For the text-containing cell, return its midpoint in [x, y] coordinate format. 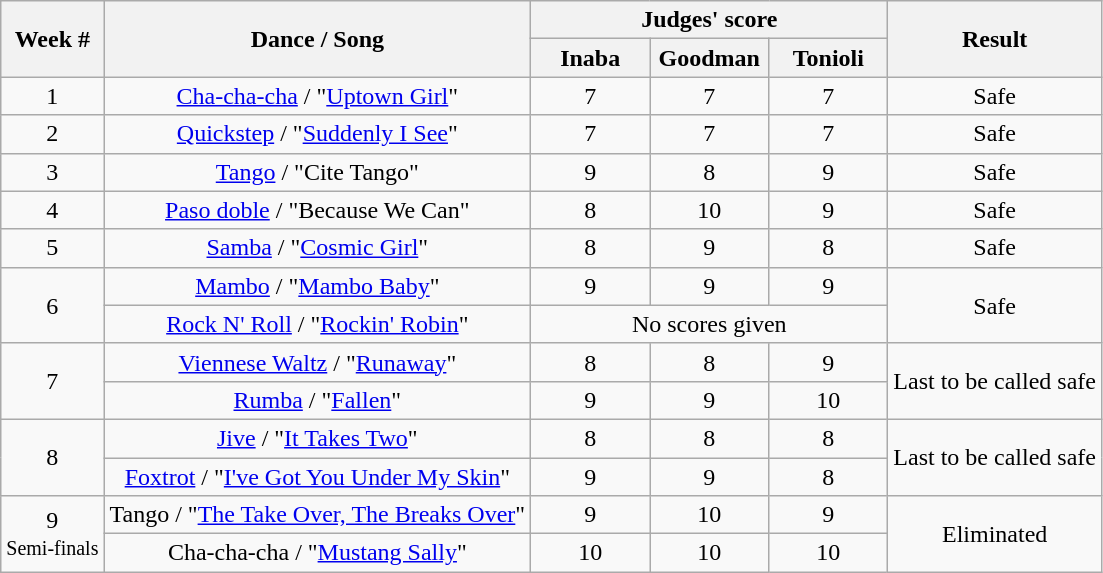
2 [52, 134]
Judges' score [710, 20]
9Semi-finals [52, 534]
Tango / "Cite Tango" [318, 172]
1 [52, 96]
Rock N' Roll / "Rockin' Robin" [318, 324]
Inaba [590, 58]
Week # [52, 39]
Paso doble / "Because We Can" [318, 210]
Tango / "The Take Over, The Breaks Over" [318, 515]
3 [52, 172]
Cha-cha-cha / "Uptown Girl" [318, 96]
Samba / "Cosmic Girl" [318, 248]
6 [52, 305]
Jive / "It Takes Two" [318, 438]
Cha-cha-cha / "Mustang Sally" [318, 553]
Dance / Song [318, 39]
Result [995, 39]
Mambo / "Mambo Baby" [318, 286]
Rumba / "Fallen" [318, 400]
5 [52, 248]
Goodman [710, 58]
Tonioli [828, 58]
Foxtrot / "I've Got You Under My Skin" [318, 477]
No scores given [710, 324]
4 [52, 210]
Viennese Waltz / "Runaway" [318, 362]
Eliminated [995, 534]
Quickstep / "Suddenly I See" [318, 134]
